Return [x, y] of the center of cell containing provided text 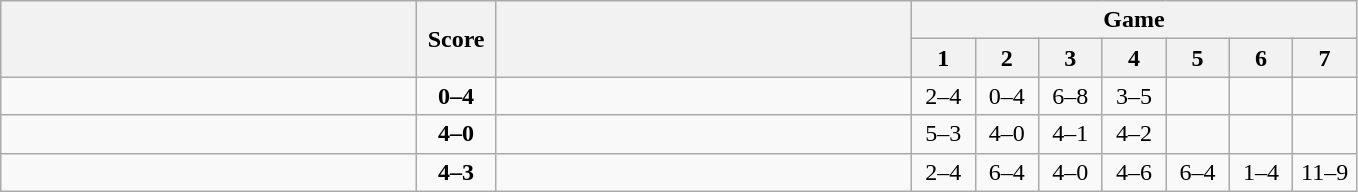
4–3 [456, 172]
6 [1261, 58]
2 [1007, 58]
4 [1134, 58]
1–4 [1261, 172]
Score [456, 39]
5 [1198, 58]
6–8 [1071, 96]
3 [1071, 58]
5–3 [943, 134]
4–1 [1071, 134]
11–9 [1325, 172]
3–5 [1134, 96]
1 [943, 58]
4–6 [1134, 172]
Game [1134, 20]
4–2 [1134, 134]
7 [1325, 58]
